Locate the cell with the specified text and output its [X, Y] center coordinate. 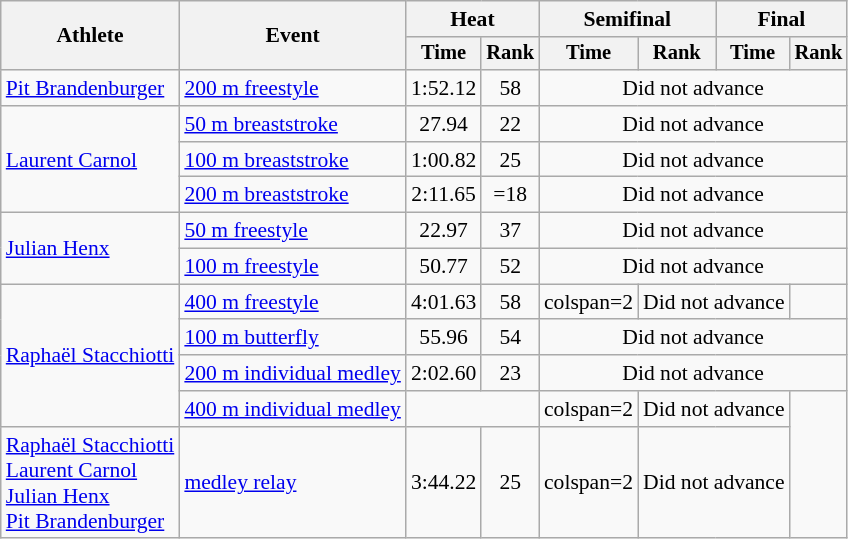
Julian Henx [90, 248]
2:02.60 [444, 373]
Semifinal [628, 19]
Athlete [90, 36]
2:11.65 [444, 195]
4:01.63 [444, 302]
52 [510, 267]
Laurent Carnol [90, 160]
100 m butterfly [292, 338]
22.97 [444, 231]
50 m freestyle [292, 231]
Pit Brandenburger [90, 88]
Raphaël Stacchiotti [90, 355]
3:44.22 [444, 483]
100 m breaststroke [292, 160]
=18 [510, 195]
Final [782, 19]
50 m breaststroke [292, 124]
Heat [472, 19]
1:00.82 [444, 160]
medley relay [292, 483]
50.77 [444, 267]
400 m individual medley [292, 409]
100 m freestyle [292, 267]
400 m freestyle [292, 302]
200 m breaststroke [292, 195]
200 m freestyle [292, 88]
27.94 [444, 124]
55.96 [444, 338]
54 [510, 338]
Event [292, 36]
23 [510, 373]
200 m individual medley [292, 373]
37 [510, 231]
Raphaël StacchiottiLaurent CarnolJulian HenxPit Brandenburger [90, 483]
22 [510, 124]
1:52.12 [444, 88]
